Capture the cell that displays the provided text and extract its [x, y] central coordinate. 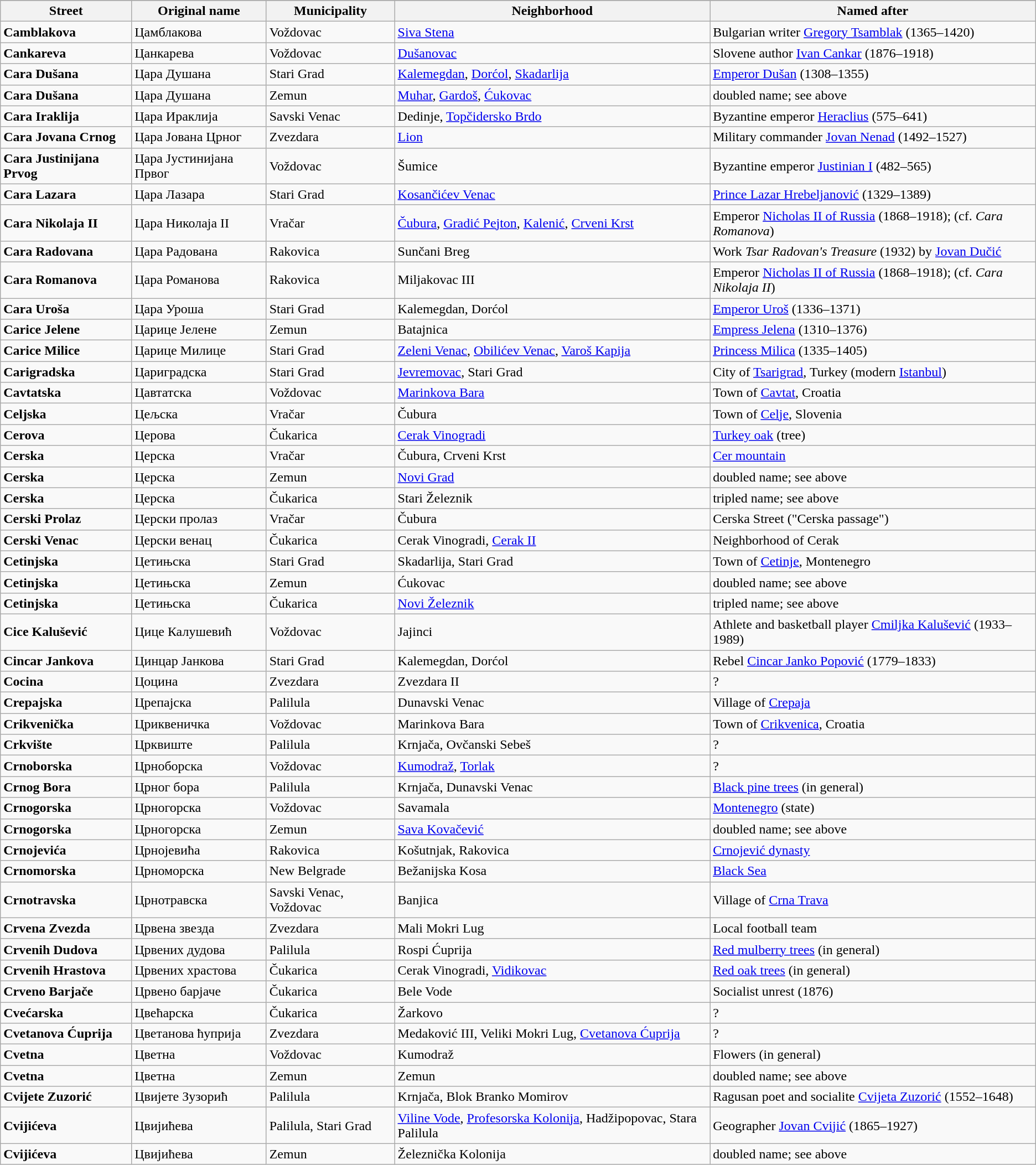
Military commander Jovan Nenad (1492–1527) [873, 137]
Царице Јелене [199, 330]
Krnjača, Ovčanski Sebeš [552, 745]
Цвијете Зузорић [199, 1097]
Emperor Nicholas II of Russia (1868–1918); (cf. Cara Nikolaja II) [873, 280]
Flowers (in general) [873, 1055]
Цветанова ћуприја [199, 1034]
Cvijete Zuzorić [66, 1097]
Цице Калушевић [199, 632]
Цанкарева [199, 53]
Celjska [66, 414]
Crnoborska [66, 766]
Stari Železnik [552, 498]
Mali Mokri Lug [552, 928]
Црквиште [199, 745]
Ćukovac [552, 582]
Црвених храстова [199, 970]
Savamala [552, 808]
Village of Crna Trava [873, 900]
Byzantine emperor Justinian I (482–565) [873, 166]
Crepajska [66, 703]
Rebel Cincar Janko Popović (1779–1833) [873, 660]
Cerski Venac [66, 540]
Bulgarian writer Gregory Tsamblak (1365–1420) [873, 32]
Čubura, Crveni Krst [552, 456]
Skadarlija, Stari Grad [552, 561]
Local football team [873, 928]
Церски пролаз [199, 519]
Red mulberry trees (in general) [873, 949]
Crnog Bora [66, 787]
Savski Venac, Voždovac [330, 900]
Neighborhood [552, 11]
Žarkovo [552, 1012]
Crnotravska [66, 900]
Cer mountain [873, 456]
Emperor Nicholas II of Russia (1868–1918); (cf. Cara Romanova) [873, 222]
Carice Jelene [66, 330]
Turkey oak (tree) [873, 435]
Lion [552, 137]
Cvetanova Ćuprija [66, 1034]
Socialist unrest (1876) [873, 991]
Medaković III, Veliki Mokri Lug, Cvetanova Ćuprija [552, 1034]
Цара Романова [199, 280]
Cocina [66, 682]
Ragusan poet and socialite Cvijeta Zuzorić (1552–1648) [873, 1097]
Town of Cavtat, Croatia [873, 393]
Košutnjak, Rakovica [552, 850]
Kosančićev Venac [552, 194]
Crvenih Dudova [66, 949]
Цара Николаја II [199, 222]
Zeleni Venac, Obilićev Venac, Varoš Kapija [552, 351]
Crnomorska [66, 871]
Црнотравска [199, 900]
Original name [199, 11]
Cerski Prolaz [66, 519]
Street [66, 11]
Sava Kovačević [552, 829]
Cavtatska [66, 393]
Novi Železnik [552, 603]
Named after [873, 11]
Slovene author Ivan Cankar (1876–1918) [873, 53]
Цара Ираклија [199, 116]
Цвећарска [199, 1012]
Crikvenička [66, 724]
Cerak Vinogradi, Vidikovac [552, 970]
Prince Lazar Hrebeljanović (1329–1389) [873, 194]
Železnička Kolonija [552, 1154]
Cara Uroša [66, 308]
Цинцар Јанкова [199, 660]
Цара Радована [199, 251]
Цара Јустинијана Првог [199, 166]
Palilula, Stari Grad [330, 1126]
Cara Radovana [66, 251]
Црног бора [199, 787]
Цавтатска [199, 393]
Rospi Ćuprija [552, 949]
Miljakovac III [552, 280]
Novi Grad [552, 477]
Kumodraž, Torlak [552, 766]
Neighborhood of Cerak [873, 540]
Banjica [552, 900]
Town of Cetinje, Montenegro [873, 561]
Цриквеничка [199, 724]
Work Tsar Radovan's Treasure (1932) by Jovan Dučić [873, 251]
Kumodraž [552, 1055]
Čubura, Gradić Pejton, Kalenić, Crveni Krst [552, 222]
Cvećarska [66, 1012]
Savski Venac [330, 116]
Cice Kalušević [66, 632]
Cerska Street ("Cerska passage") [873, 519]
Цара Уроша [199, 308]
Crvena Zvezda [66, 928]
Cincar Jankova [66, 660]
Dušanovac [552, 53]
Cerova [66, 435]
Black Sea [873, 871]
Црвених дудова [199, 949]
Цара Јована Црног [199, 137]
Town of Celje, Slovenia [873, 414]
Crvenih Hrastova [66, 970]
New Belgrade [330, 871]
Krnjača, Dunavski Venac [552, 787]
Athlete and basketball player Cmiljka Kalušević (1933–1989) [873, 632]
Princess Milica (1335–1405) [873, 351]
Montenegro (state) [873, 808]
Geographer Jovan Cvijić (1865–1927) [873, 1126]
Царице Милице [199, 351]
Kalemegdan, Dorćol, Skadarlija [552, 74]
Jevremovac, Stari Grad [552, 372]
Camblakova [66, 32]
Empress Jelena (1310–1376) [873, 330]
Municipality [330, 11]
Crnojević dynasty [873, 850]
Cara Iraklija [66, 116]
Церски венац [199, 540]
Sunčani Breg [552, 251]
Црнојевића [199, 850]
Cara Jovana Crnog [66, 137]
Crnojevića [66, 850]
Dedinje, Topčidersko Brdo [552, 116]
Krnjača, Blok Branko Momirov [552, 1097]
Cara Lazara [66, 194]
Церова [199, 435]
Црноборска [199, 766]
Црноморска [199, 871]
Cerak Vinogradi, Cerak II [552, 540]
Цара Лазара [199, 194]
Batajnica [552, 330]
Цариградска [199, 372]
Cara Nikolaja II [66, 222]
Byzantine emperor Heraclius (575–641) [873, 116]
Emperor Dušan (1308–1355) [873, 74]
Emperor Uroš (1336–1371) [873, 308]
Muhar, Gardoš, Ćukovac [552, 95]
Црепајска [199, 703]
Village of Crepaja [873, 703]
Цељска [199, 414]
Black pine trees (in general) [873, 787]
Цоцина [199, 682]
Zvezdara II [552, 682]
City of Tsarigrad, Turkey (modern Istanbul) [873, 372]
Red oak trees (in general) [873, 970]
Crveno Barjače [66, 991]
Cara Romanova [66, 280]
Siva Stena [552, 32]
Carigradska [66, 372]
Цамблакова [199, 32]
Cara Justinijana Prvog [66, 166]
Dunavski Venac [552, 703]
Viline Vode, Profesorska Kolonija, Hadžipopovac, Stara Palilula [552, 1126]
Cankareva [66, 53]
Town of Crikvenica, Croatia [873, 724]
Bele Vode [552, 991]
Crkvište [66, 745]
Šumice [552, 166]
Cerak Vinogradi [552, 435]
Jajinci [552, 632]
Bežanijska Kosa [552, 871]
Црвено барјаче [199, 991]
Carice Milice [66, 351]
Црвена звезда [199, 928]
